Find where the given text appears and provide that cell's center as (x, y) coordinate. 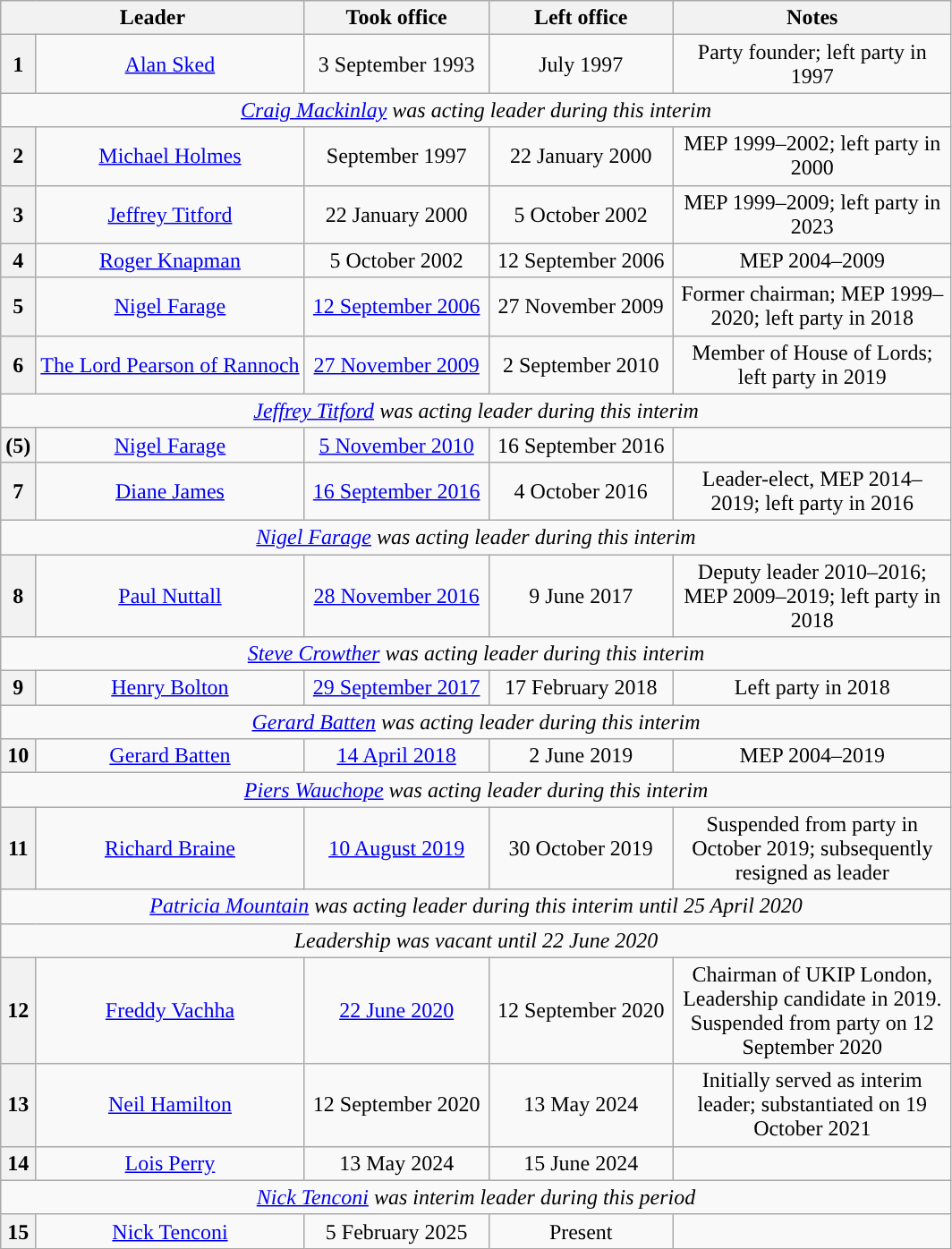
14 (18, 1163)
1 (18, 64)
Jeffrey Titford was acting leader during this interim (476, 411)
(5) (18, 445)
Jeffrey Titford (170, 215)
Member of House of Lords; left party in 2019 (812, 365)
MEP 1999–2009; left party in 2023 (812, 215)
Notes (812, 18)
5 February 2025 (396, 1231)
Piers Wauchope was acting leader during this interim (476, 790)
14 April 2018 (396, 756)
Initially served as interim leader; substantiated on 19 October 2021 (812, 1105)
30 October 2019 (581, 848)
15 (18, 1231)
Richard Braine (170, 848)
10 August 2019 (396, 848)
7 (18, 490)
2 June 2019 (581, 756)
15 June 2024 (581, 1163)
17 February 2018 (581, 688)
Gerard Batten was acting leader during this interim (476, 722)
Diane James (170, 490)
Left party in 2018 (812, 688)
Suspended from party in October 2019; subsequently resigned as leader (812, 848)
Lois Perry (170, 1163)
Gerard Batten (170, 756)
4 October 2016 (581, 490)
22 June 2020 (396, 1011)
Michael Holmes (170, 156)
MEP 2004–2009 (812, 260)
Nick Tenconi was interim leader during this period (476, 1197)
July 1997 (581, 64)
8 (18, 596)
12 (18, 1011)
13 (18, 1105)
Took office (396, 18)
Patricia Mountain was acting leader during this interim until 25 April 2020 (476, 906)
9 June 2017 (581, 596)
MEP 2004–2019 (812, 756)
Freddy Vachha (170, 1011)
Leadership was vacant until 22 June 2020 (476, 940)
Paul Nuttall (170, 596)
5 November 2010 (396, 445)
29 September 2017 (396, 688)
Steve Crowther was acting leader during this interim (476, 654)
The Lord Pearson of Rannoch (170, 365)
28 November 2016 (396, 596)
Left office (581, 18)
Roger Knapman (170, 260)
3 September 1993 (396, 64)
6 (18, 365)
Craig Mackinlay was acting leader during this interim (476, 110)
3 (18, 215)
Neil Hamilton (170, 1105)
Present (581, 1231)
5 (18, 306)
Nigel Farage was acting leader during this interim (476, 537)
2 September 2010 (581, 365)
Deputy leader 2010–2016; MEP 2009–2019; left party in 2018 (812, 596)
10 (18, 756)
Nick Tenconi (170, 1231)
Former chairman; MEP 1999–2020; left party in 2018 (812, 306)
Party founder; left party in 1997 (812, 64)
MEP 1999–2002; left party in 2000 (812, 156)
September 1997 (396, 156)
4 (18, 260)
11 (18, 848)
Alan Sked (170, 64)
9 (18, 688)
Henry Bolton (170, 688)
Leader-elect, MEP 2014–2019; left party in 2016 (812, 490)
2 (18, 156)
Chairman of UKIP London, Leadership candidate in 2019. Suspended from party on 12 September 2020 (812, 1011)
Leader (152, 18)
